Determine the [X, Y] coordinate at the center of the cell enclosing the given text.  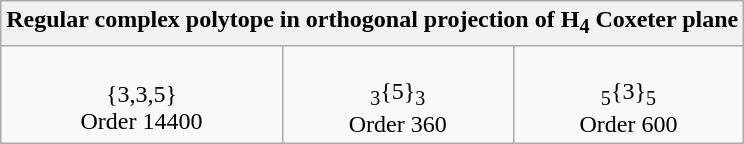
5{3}5Order 600 [628, 94]
3{5}3Order 360 [398, 94]
{3,3,5}Order 14400 [142, 94]
Regular complex polytope in orthogonal projection of H4 Coxeter plane [372, 23]
